Output the (x, y) coordinate of the center of the cell containing the given text.  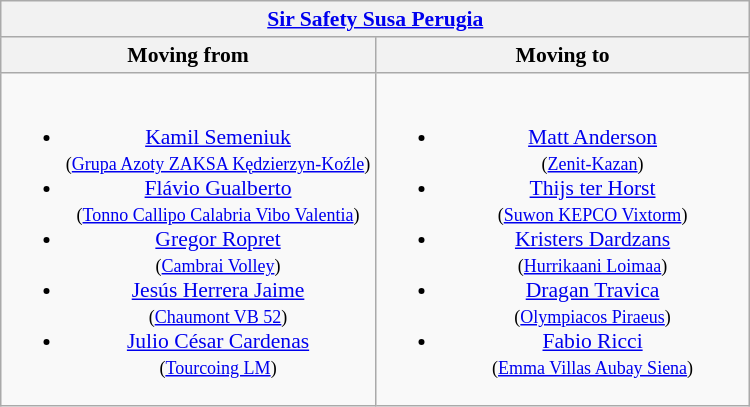
Moving from (188, 55)
Sir Safety Susa Perugia (376, 19)
Moving to (562, 55)
